Provide the [X, Y] coordinate of the cell's center where the given text is located.  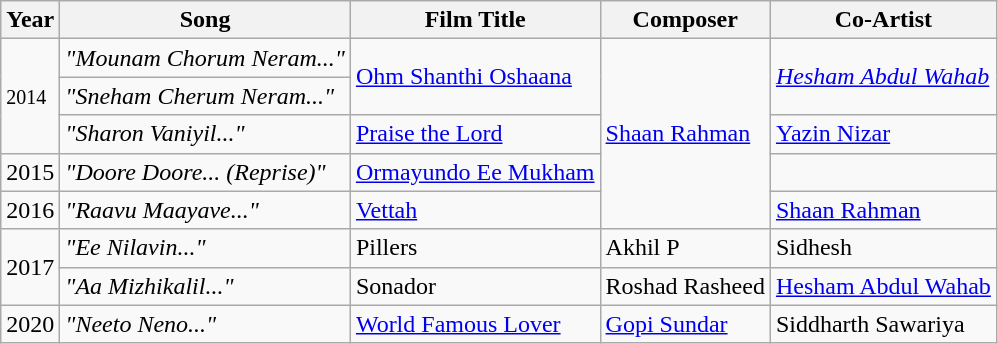
Ohm Shanthi Oshaana [475, 77]
Vettah [475, 210]
"Ee Nilavin..." [206, 248]
Song [206, 20]
Sonador [475, 286]
Praise the Lord [475, 134]
"Neeto Neno..." [206, 324]
Pillers [475, 248]
Year [30, 20]
Roshad Rasheed [685, 286]
"Doore Doore... (Reprise)" [206, 172]
2020 [30, 324]
2014 [30, 96]
Co-Artist [883, 20]
Film Title [475, 20]
2016 [30, 210]
Akhil P [685, 248]
World Famous Lover [475, 324]
Composer [685, 20]
Ormayundo Ee Mukham [475, 172]
"Mounam Chorum Neram..." [206, 58]
"Aa Mizhikalil..." [206, 286]
"Sharon Vaniyil..." [206, 134]
Sidhesh [883, 248]
2017 [30, 267]
"Raavu Maayave..." [206, 210]
"Sneham Cherum Neram..." [206, 96]
Gopi Sundar [685, 324]
Siddharth Sawariya [883, 324]
2015 [30, 172]
Yazin Nizar [883, 134]
